Identify which cell holds the provided text, then report its [x, y] central coordinate. 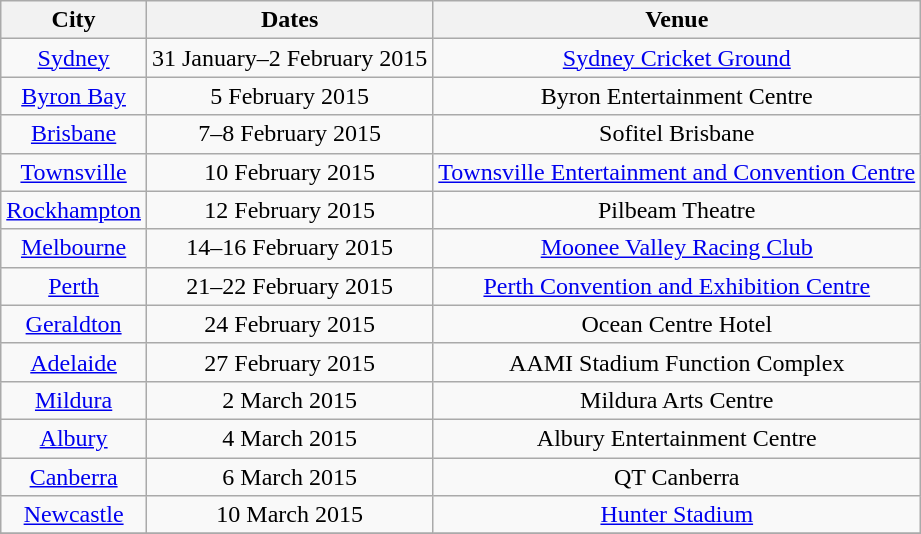
AAMI Stadium Function Complex [677, 362]
Newcastle [74, 515]
6 March 2015 [289, 477]
10 February 2015 [289, 172]
4 March 2015 [289, 438]
Sydney [74, 58]
Brisbane [74, 134]
Moonee Valley Racing Club [677, 248]
Sydney Cricket Ground [677, 58]
Geraldton [74, 324]
Melbourne [74, 248]
Albury [74, 438]
Byron Bay [74, 96]
7–8 February 2015 [289, 134]
Townsville [74, 172]
Rockhampton [74, 210]
24 February 2015 [289, 324]
27 February 2015 [289, 362]
Mildura [74, 400]
Sofitel Brisbane [677, 134]
21–22 February 2015 [289, 286]
Townsville Entertainment and Convention Centre [677, 172]
5 February 2015 [289, 96]
Mildura Arts Centre [677, 400]
Venue [677, 20]
Perth Convention and Exhibition Centre [677, 286]
Byron Entertainment Centre [677, 96]
QT Canberra [677, 477]
14–16 February 2015 [289, 248]
Canberra [74, 477]
Ocean Centre Hotel [677, 324]
2 March 2015 [289, 400]
Albury Entertainment Centre [677, 438]
Hunter Stadium [677, 515]
City [74, 20]
Pilbeam Theatre [677, 210]
31 January–2 February 2015 [289, 58]
10 March 2015 [289, 515]
Perth [74, 286]
Dates [289, 20]
Adelaide [74, 362]
12 February 2015 [289, 210]
